Return [x, y] of the center of cell containing provided text 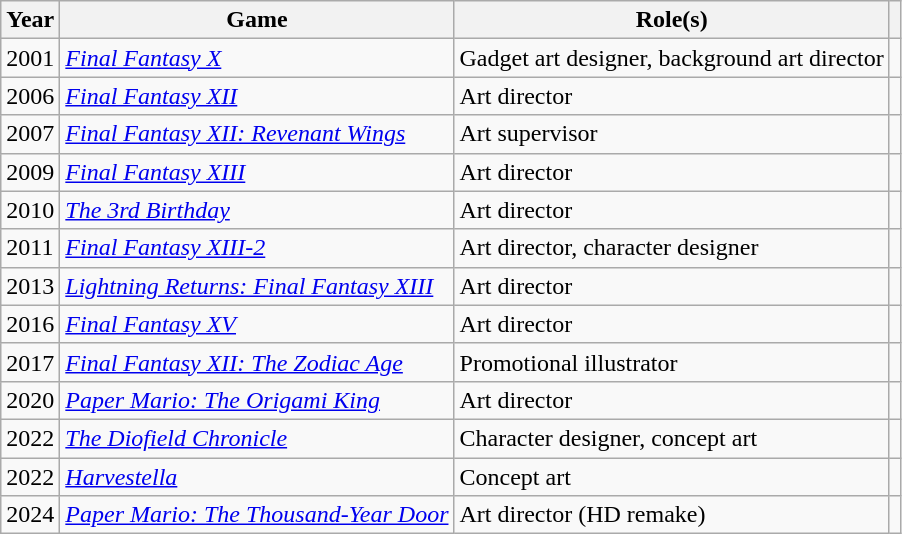
Game [257, 20]
2009 [30, 172]
Harvestella [257, 477]
Final Fantasy XIII [257, 172]
Final Fantasy XIII-2 [257, 248]
2013 [30, 286]
2011 [30, 248]
2016 [30, 324]
2001 [30, 58]
Promotional illustrator [672, 362]
Final Fantasy XII [257, 96]
2007 [30, 134]
Lightning Returns: Final Fantasy XIII [257, 286]
The 3rd Birthday [257, 210]
Concept art [672, 477]
Art supervisor [672, 134]
Character designer, concept art [672, 438]
Art director (HD remake) [672, 515]
Paper Mario: The Origami King [257, 400]
Final Fantasy XII: Revenant Wings [257, 134]
2020 [30, 400]
The Diofield Chronicle [257, 438]
Final Fantasy XII: The Zodiac Age [257, 362]
Final Fantasy X [257, 58]
Final Fantasy XV [257, 324]
Art director, character designer [672, 248]
Paper Mario: The Thousand-Year Door [257, 515]
2017 [30, 362]
Gadget art designer, background art director [672, 58]
2010 [30, 210]
Year [30, 20]
Role(s) [672, 20]
2006 [30, 96]
2024 [30, 515]
